For the text-containing cell, return its midpoint in (x, y) coordinate format. 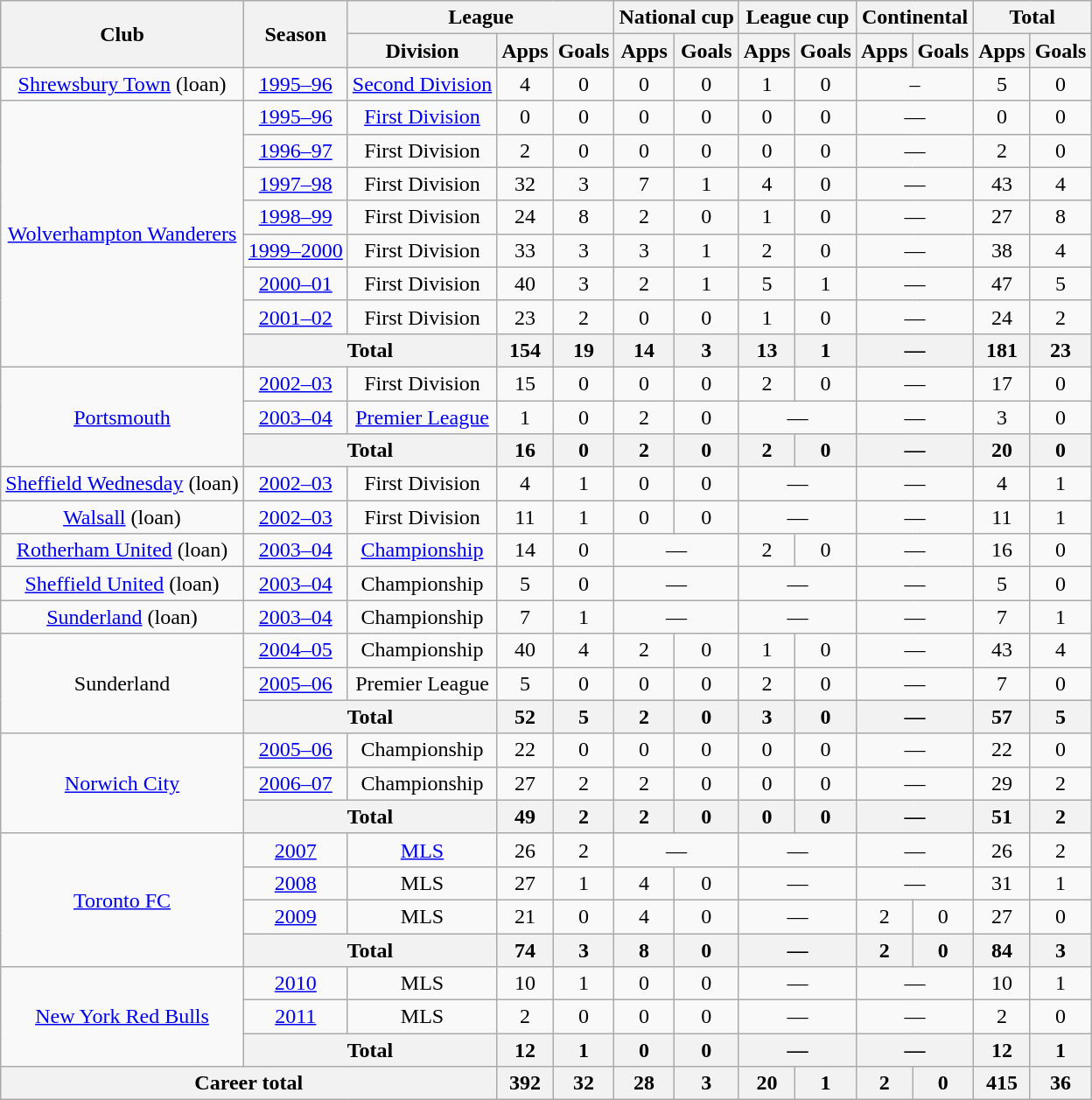
51 (1002, 816)
74 (525, 949)
31 (1002, 883)
154 (525, 350)
Shrewsbury Town (loan) (122, 84)
49 (525, 816)
1997–98 (296, 184)
33 (525, 250)
36 (1060, 1083)
28 (644, 1083)
Club (122, 34)
29 (1002, 783)
1998–99 (296, 217)
17 (1002, 383)
League cup (797, 18)
League (481, 18)
2010 (296, 984)
2009 (296, 916)
47 (1002, 284)
19 (584, 350)
15 (525, 383)
1996–97 (296, 151)
Walsall (loan) (122, 517)
2000–01 (296, 284)
Sheffield United (loan) (122, 584)
New York Red Bulls (122, 1017)
2007 (296, 850)
Continental (914, 18)
2001–02 (296, 317)
2004–05 (296, 650)
52 (525, 717)
392 (525, 1083)
Division (422, 51)
Sunderland (loan) (122, 617)
Sheffield Wednesday (loan) (122, 484)
21 (525, 916)
Rotherham United (loan) (122, 550)
Career total (248, 1083)
181 (1002, 350)
1999–2000 (296, 250)
38 (1002, 250)
2011 (296, 1017)
Toronto FC (122, 900)
84 (1002, 949)
57 (1002, 717)
– (914, 84)
Wolverhampton Wanderers (122, 234)
2008 (296, 883)
Sunderland (122, 683)
Season (296, 34)
Norwich City (122, 783)
13 (766, 350)
415 (1002, 1083)
National cup (676, 18)
Portsmouth (122, 417)
Second Division (422, 84)
2006–07 (296, 783)
